Determine the [X, Y] coordinate at the center of the cell enclosing the given text.  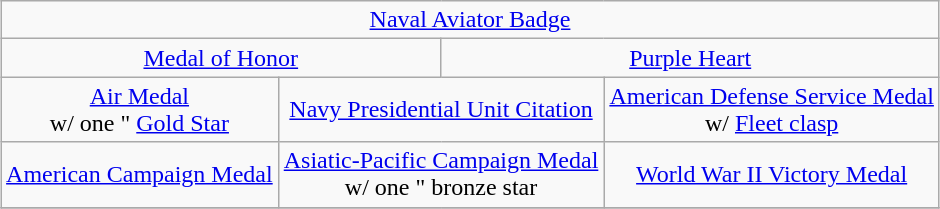
Navy Presidential Unit Citation [441, 110]
Medal of Honor [221, 58]
Air Medalw/ one " Gold Star [140, 110]
Purple Heart [690, 58]
Naval Aviator Badge [470, 20]
World War II Victory Medal [772, 174]
Asiatic-Pacific Campaign Medalw/ one " bronze star [441, 174]
American Campaign Medal [140, 174]
American Defense Service Medalw/ Fleet clasp [772, 110]
